Detect which cell encompasses the target text, then output its [x, y] center coordinate. 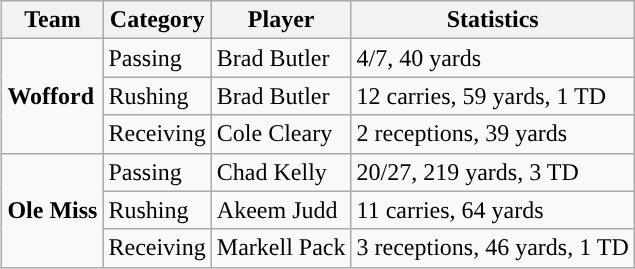
Team [52, 20]
Ole Miss [52, 210]
2 receptions, 39 yards [492, 134]
Markell Pack [281, 248]
Cole Cleary [281, 134]
Wofford [52, 96]
20/27, 219 yards, 3 TD [492, 172]
11 carries, 64 yards [492, 210]
Player [281, 20]
Chad Kelly [281, 172]
Akeem Judd [281, 210]
Category [157, 20]
4/7, 40 yards [492, 58]
12 carries, 59 yards, 1 TD [492, 96]
3 receptions, 46 yards, 1 TD [492, 248]
Statistics [492, 20]
